Pinpoint the cell where the given text exists, returning its (X, Y) midpoint coordinate. 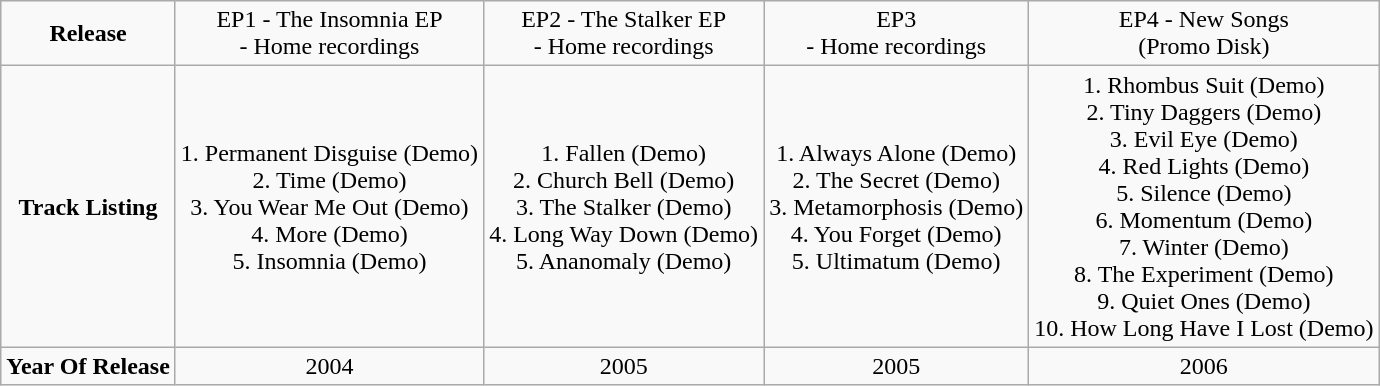
EP2 - The Stalker EP - Home recordings (624, 34)
EP1 - The Insomnia EP - Home recordings (329, 34)
EP3 - Home recordings (896, 34)
EP4 - New Songs (Promo Disk) (1204, 34)
Track Listing (88, 206)
Release (88, 34)
1. Permanent Disguise (Demo)2. Time (Demo)3. You Wear Me Out (Demo)4. More (Demo)5. Insomnia (Demo) (329, 206)
2006 (1204, 366)
1. Fallen (Demo)2. Church Bell (Demo)3. The Stalker (Demo)4. Long Way Down (Demo)5. Ananomaly (Demo) (624, 206)
Year Of Release (88, 366)
1. Always Alone (Demo)2. The Secret (Demo)3. Metamorphosis (Demo)4. You Forget (Demo)5. Ultimatum (Demo) (896, 206)
2004 (329, 366)
